Search for the cell housing the specified text and yield its (x, y) center coordinate. 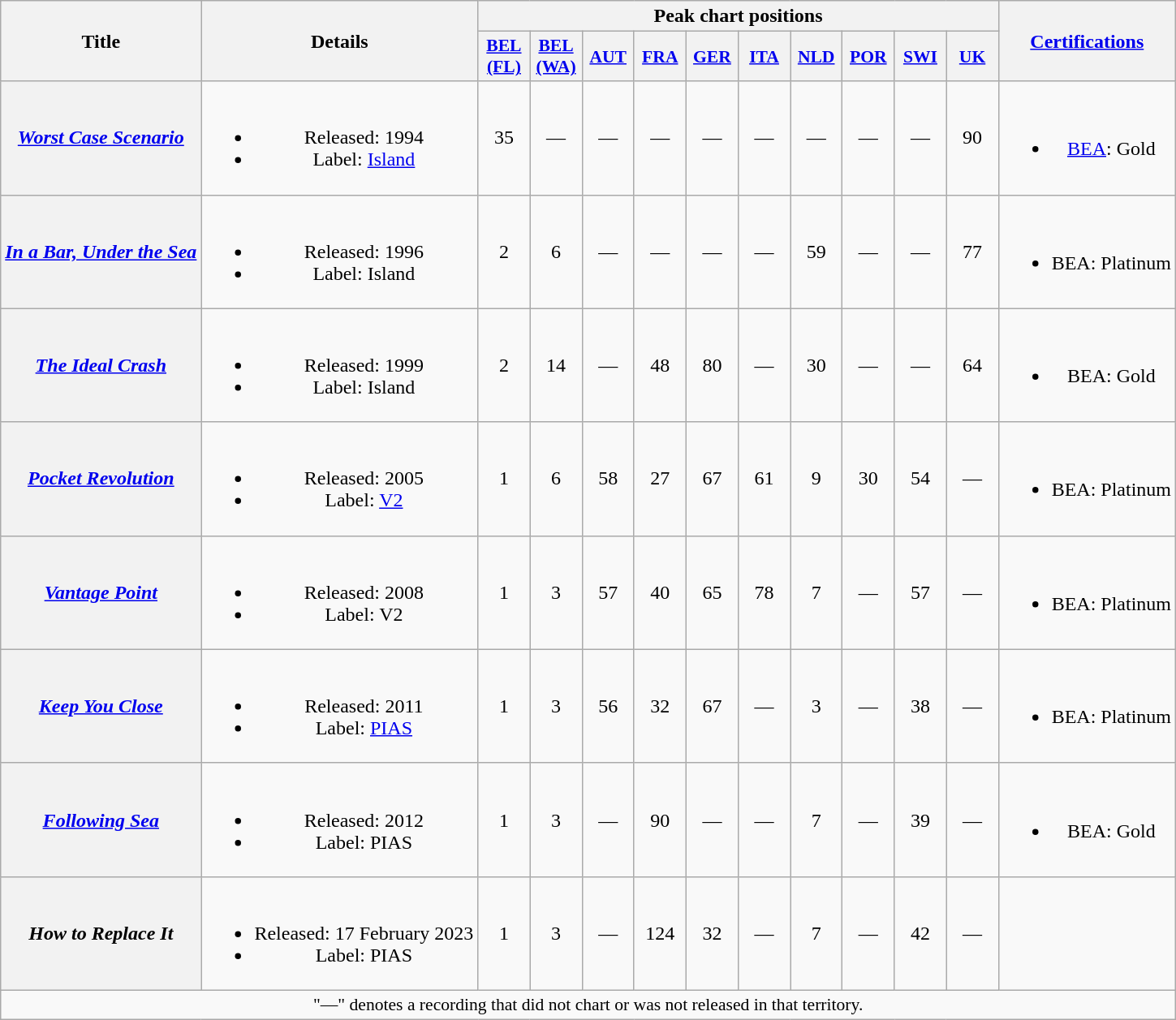
Released: 17 February 2023Label: PIAS (339, 933)
35 (504, 138)
9 (816, 479)
40 (660, 592)
Worst Case Scenario (101, 138)
58 (608, 479)
56 (608, 706)
FRA (660, 57)
How to Replace It (101, 933)
38 (920, 706)
80 (712, 365)
The Ideal Crash (101, 365)
59 (816, 252)
Released: 2011Label: PIAS (339, 706)
Released: 2012Label: PIAS (339, 820)
Certifications (1087, 41)
BEL(WA) (556, 57)
Pocket Revolution (101, 479)
Released: 2008Label: V2 (339, 592)
SWI (920, 57)
Keep You Close (101, 706)
GER (712, 57)
42 (920, 933)
UK (972, 57)
Released: 1994Label: Island (339, 138)
48 (660, 365)
"—" denotes a recording that did not chart or was not released in that territory. (588, 1005)
Vantage Point (101, 592)
Title (101, 41)
64 (972, 365)
54 (920, 479)
39 (920, 820)
In a Bar, Under the Sea (101, 252)
Released: 1999Label: Island (339, 365)
77 (972, 252)
Peak chart positions (739, 16)
65 (712, 592)
AUT (608, 57)
Released: 1996Label: Island (339, 252)
BEL(FL) (504, 57)
78 (764, 592)
NLD (816, 57)
124 (660, 933)
61 (764, 479)
Following Sea (101, 820)
POR (868, 57)
ITA (764, 57)
Released: 2005Label: V2 (339, 479)
27 (660, 479)
14 (556, 365)
Details (339, 41)
